Search for the cell housing the specified text and yield its (X, Y) center coordinate. 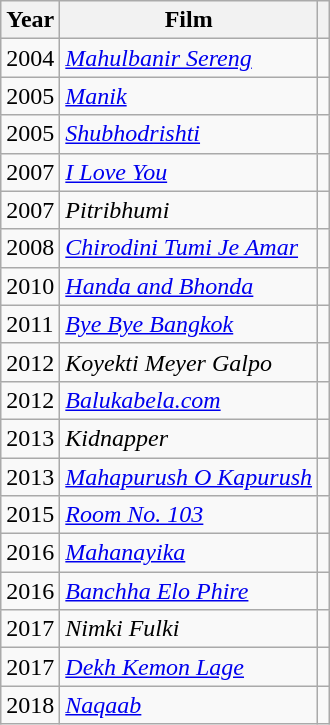
Year (30, 20)
2010 (30, 286)
Handa and Bhonda (189, 286)
Mahapurush O Kapurush (189, 477)
Dekh Kemon Lage (189, 667)
Bye Bye Bangkok (189, 324)
Banchha Elo Phire (189, 591)
Mahulbanir Sereng (189, 58)
2011 (30, 324)
Shubhodrishti (189, 134)
2008 (30, 248)
2004 (30, 58)
Manik (189, 96)
Film (189, 20)
Room No. 103 (189, 515)
Nimki Fulki (189, 629)
2015 (30, 515)
Chirodini Tumi Je Amar (189, 248)
2018 (30, 705)
I Love You (189, 172)
Naqaab (189, 705)
Koyekti Meyer Galpo (189, 362)
Pitribhumi (189, 210)
Kidnapper (189, 438)
Balukabela.com (189, 400)
Mahanayika (189, 553)
